Extract the [x, y] coordinate from the center of the cell holding the provided text.  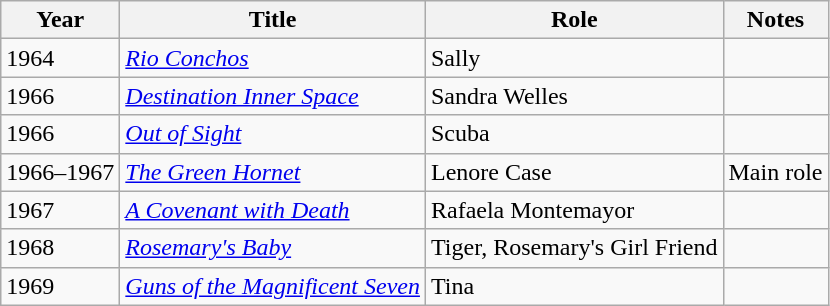
1964 [60, 58]
1968 [60, 248]
Tiger, Rosemary's Girl Friend [574, 248]
Out of Sight [273, 134]
Sandra Welles [574, 96]
Title [273, 20]
Notes [776, 20]
The Green Hornet [273, 172]
A Covenant with Death [273, 210]
Rio Conchos [273, 58]
Rosemary's Baby [273, 248]
Rafaela Montemayor [574, 210]
Sally [574, 58]
1966–1967 [60, 172]
Destination Inner Space [273, 96]
Role [574, 20]
Main role [776, 172]
Tina [574, 286]
Year [60, 20]
Guns of the Magnificent Seven [273, 286]
Scuba [574, 134]
Lenore Case [574, 172]
1967 [60, 210]
1969 [60, 286]
